Return (X, Y) of the center of cell containing provided text 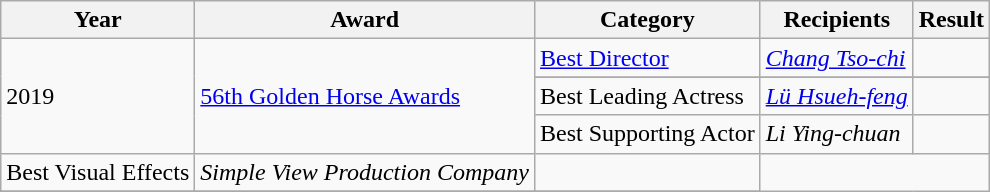
Best Visual Effects (98, 172)
Best Supporting Actor (647, 134)
Best Director (647, 58)
Best Leading Actress (647, 96)
Simple View Production Company (365, 172)
Lü Hsueh-feng (836, 96)
Li Ying-chuan (836, 134)
Award (365, 20)
Recipients (836, 20)
Category (647, 20)
Chang Tso-chi (836, 58)
56th Golden Horse Awards (365, 96)
Result (951, 20)
2019 (98, 96)
Year (98, 20)
